Provide the (X, Y) coordinate of the cell's center where the given text is located.  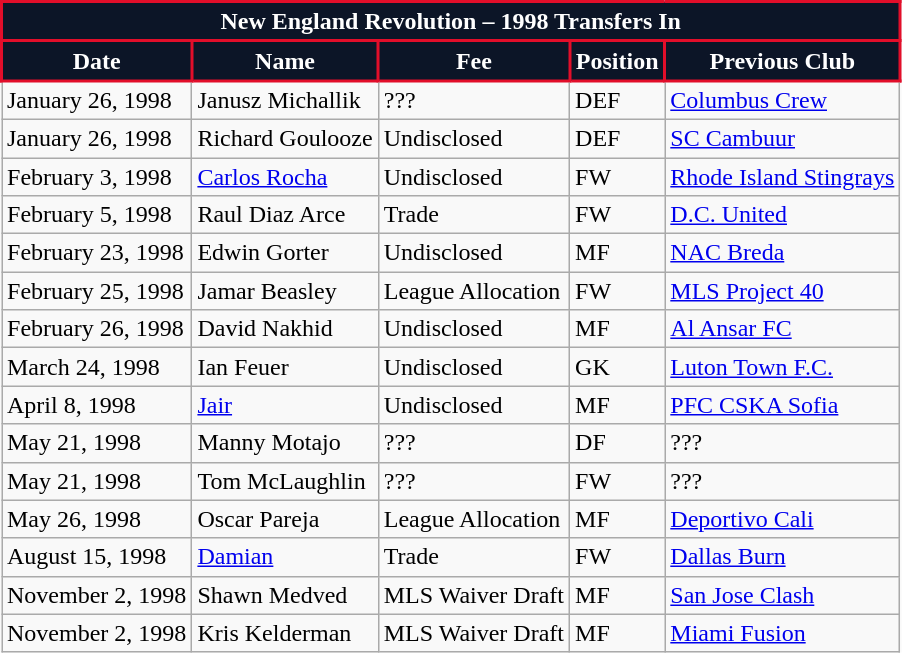
MLS Project 40 (782, 291)
GK (618, 367)
February 5, 1998 (97, 215)
February 23, 1998 (97, 253)
DF (618, 443)
D.C. United (782, 215)
Janusz Michallik (285, 100)
Oscar Pareja (285, 519)
August 15, 1998 (97, 557)
Rhode Island Stingrays (782, 177)
Richard Goulooze (285, 138)
Kris Kelderman (285, 633)
Shawn Medved (285, 595)
Name (285, 61)
David Nakhid (285, 329)
Deportivo Cali (782, 519)
May 26, 1998 (97, 519)
SC Cambuur (782, 138)
Damian (285, 557)
April 8, 1998 (97, 405)
Miami Fusion (782, 633)
Dallas Burn (782, 557)
Date (97, 61)
February 26, 1998 (97, 329)
New England Revolution – 1998 Transfers In (451, 22)
San Jose Clash (782, 595)
Jair (285, 405)
Al Ansar FC (782, 329)
Position (618, 61)
PFC CSKA Sofia (782, 405)
February 25, 1998 (97, 291)
Luton Town F.C. (782, 367)
February 3, 1998 (97, 177)
Jamar Beasley (285, 291)
Previous Club (782, 61)
Ian Feuer (285, 367)
Fee (474, 61)
March 24, 1998 (97, 367)
Manny Motajo (285, 443)
NAC Breda (782, 253)
Carlos Rocha (285, 177)
Raul Diaz Arce (285, 215)
Columbus Crew (782, 100)
Tom McLaughlin (285, 481)
Edwin Gorter (285, 253)
